Return [x, y] of the center of cell containing provided text 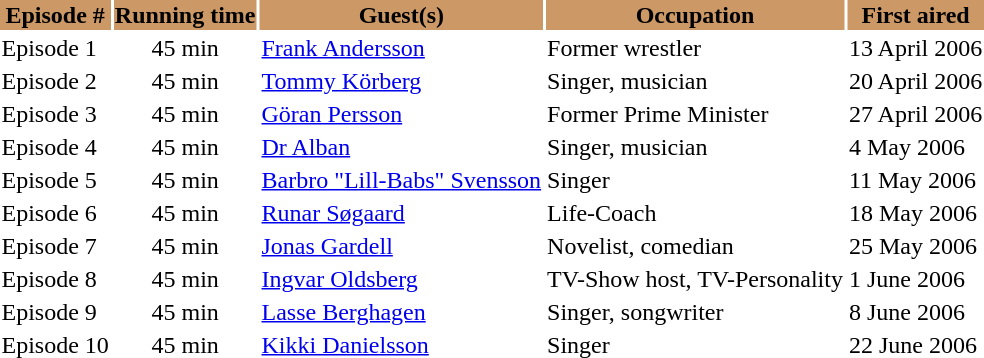
Episode # [55, 15]
18 May 2006 [915, 213]
First aired [915, 15]
TV-Show host, TV-Personality [696, 279]
1 June 2006 [915, 279]
Lasse Berghagen [402, 312]
Episode 3 [55, 114]
Former wrestler [696, 48]
Jonas Gardell [402, 246]
20 April 2006 [915, 81]
Runar Søgaard [402, 213]
Göran Persson [402, 114]
Barbro "Lill-Babs" Svensson [402, 180]
Guest(s) [402, 15]
Novelist, comedian [696, 246]
Episode 2 [55, 81]
Episode 8 [55, 279]
Ingvar Oldsberg [402, 279]
Dr Alban [402, 147]
Episode 9 [55, 312]
11 May 2006 [915, 180]
13 April 2006 [915, 48]
Episode 5 [55, 180]
Running time [185, 15]
Singer, songwriter [696, 312]
4 May 2006 [915, 147]
Tommy Körberg [402, 81]
Episode 1 [55, 48]
Life-Coach [696, 213]
Former Prime Minister [696, 114]
Episode 4 [55, 147]
Singer [696, 180]
25 May 2006 [915, 246]
27 April 2006 [915, 114]
Occupation [696, 15]
Episode 6 [55, 213]
Frank Andersson [402, 48]
8 June 2006 [915, 312]
Episode 7 [55, 246]
